Pinpoint the cell where the given text exists, returning its (X, Y) midpoint coordinate. 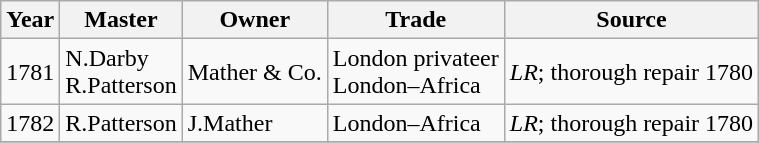
London–Africa (416, 123)
J.Mather (254, 123)
R.Patterson (121, 123)
Source (631, 20)
N.DarbyR.Patterson (121, 72)
1782 (30, 123)
1781 (30, 72)
Year (30, 20)
Owner (254, 20)
Trade (416, 20)
Master (121, 20)
Mather & Co. (254, 72)
London privateerLondon–Africa (416, 72)
